Provide the (x, y) coordinate of the cell's center where the given text is located.  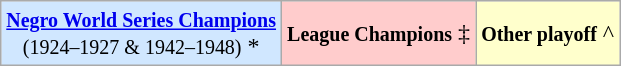
Negro World Series Champions(1924–1927 & 1942–1948) * (142, 34)
League Champions ‡ (379, 34)
Other playoff ^ (548, 34)
